Find where the given text appears and provide that cell's center as (X, Y) coordinate. 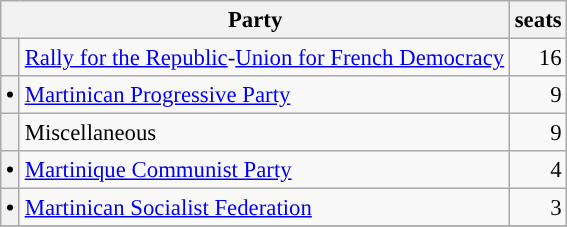
Rally for the Republic-Union for French Democracy (264, 58)
3 (538, 208)
Miscellaneous (264, 133)
4 (538, 170)
Party (256, 20)
Martinican Progressive Party (264, 95)
Martinique Communist Party (264, 170)
seats (538, 20)
16 (538, 58)
Martinican Socialist Federation (264, 208)
